Identify which cell holds the provided text, then report its [x, y] central coordinate. 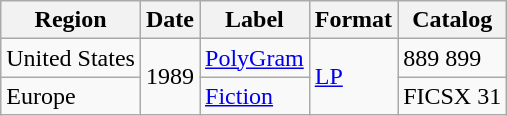
LP [353, 77]
Format [353, 20]
United States [71, 58]
1989 [170, 77]
Europe [71, 96]
Label [255, 20]
PolyGram [255, 58]
Date [170, 20]
Fiction [255, 96]
FICSX 31 [452, 96]
889 899 [452, 58]
Catalog [452, 20]
Region [71, 20]
